Determine the (X, Y) coordinate at the center of the cell enclosing the given text.  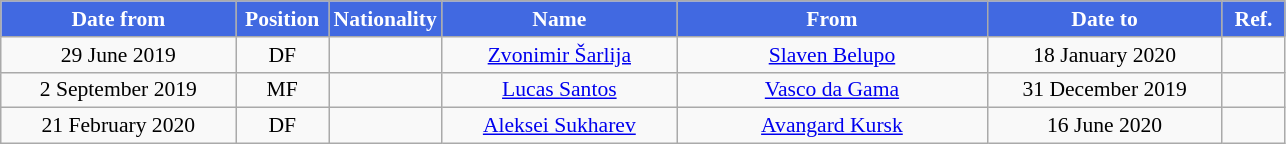
Aleksei Sukharev (560, 126)
2 September 2019 (118, 90)
18 January 2020 (1104, 55)
Date from (118, 19)
MF (282, 90)
31 December 2019 (1104, 90)
Nationality (384, 19)
21 February 2020 (118, 126)
Lucas Santos (560, 90)
Position (282, 19)
Name (560, 19)
Ref. (1254, 19)
16 June 2020 (1104, 126)
Vasco da Gama (832, 90)
From (832, 19)
Zvonimir Šarlija (560, 55)
Avangard Kursk (832, 126)
Date to (1104, 19)
Slaven Belupo (832, 55)
29 June 2019 (118, 55)
